From the cell containing the given text, extract its center point as [X, Y] coordinate. 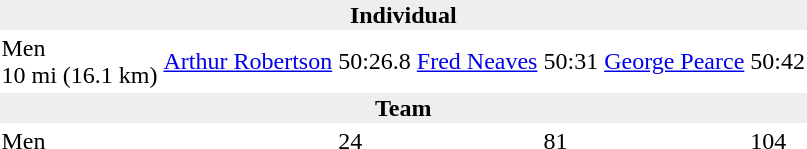
Fred Neaves [477, 62]
George Pearce [674, 62]
Men10 mi (16.1 km) [80, 62]
50:42 [778, 62]
Individual [403, 15]
Arthur Robertson [248, 62]
50:31 [571, 62]
50:26.8 [375, 62]
Team [403, 108]
